Determine the (X, Y) coordinate at the center of the cell enclosing the given text.  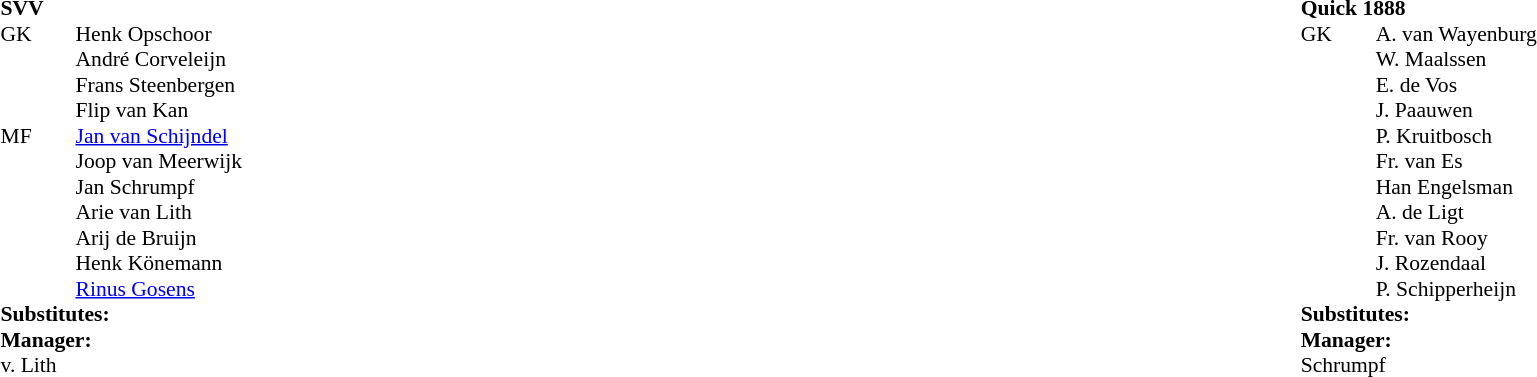
Rinus Gosens (160, 289)
A. de Ligt (1456, 213)
MF (19, 136)
Joop van Meerwijk (160, 161)
Fr. van Es (1456, 161)
Flip van Kan (160, 111)
Henk Opschoor (160, 34)
J. Paauwen (1456, 111)
Jan Schrumpf (160, 187)
Arie van Lith (160, 213)
Fr. van Rooy (1456, 238)
Frans Steenbergen (160, 85)
P. Schipperheijn (1456, 289)
André Corveleijn (160, 59)
P. Kruitbosch (1456, 136)
Jan van Schijndel (160, 136)
Arij de Bruijn (160, 238)
E. de Vos (1456, 85)
Henk Könemann (160, 263)
W. Maalssen (1456, 59)
Han Engelsman (1456, 187)
J. Rozendaal (1456, 263)
A. van Wayenburg (1456, 34)
